From the cell containing the given text, extract its center point as (x, y) coordinate. 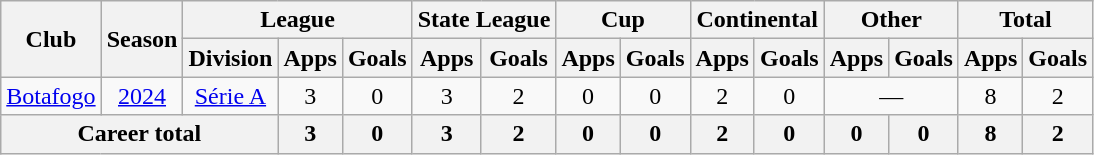
Botafogo (51, 96)
Série A (230, 96)
Total (1025, 20)
Division (230, 58)
— (891, 96)
Continental (757, 20)
Other (891, 20)
2024 (142, 96)
State League (484, 20)
Season (142, 39)
League (298, 20)
Club (51, 39)
Career total (140, 134)
Cup (623, 20)
